Extract the (x, y) coordinate from the center of the cell holding the provided text.  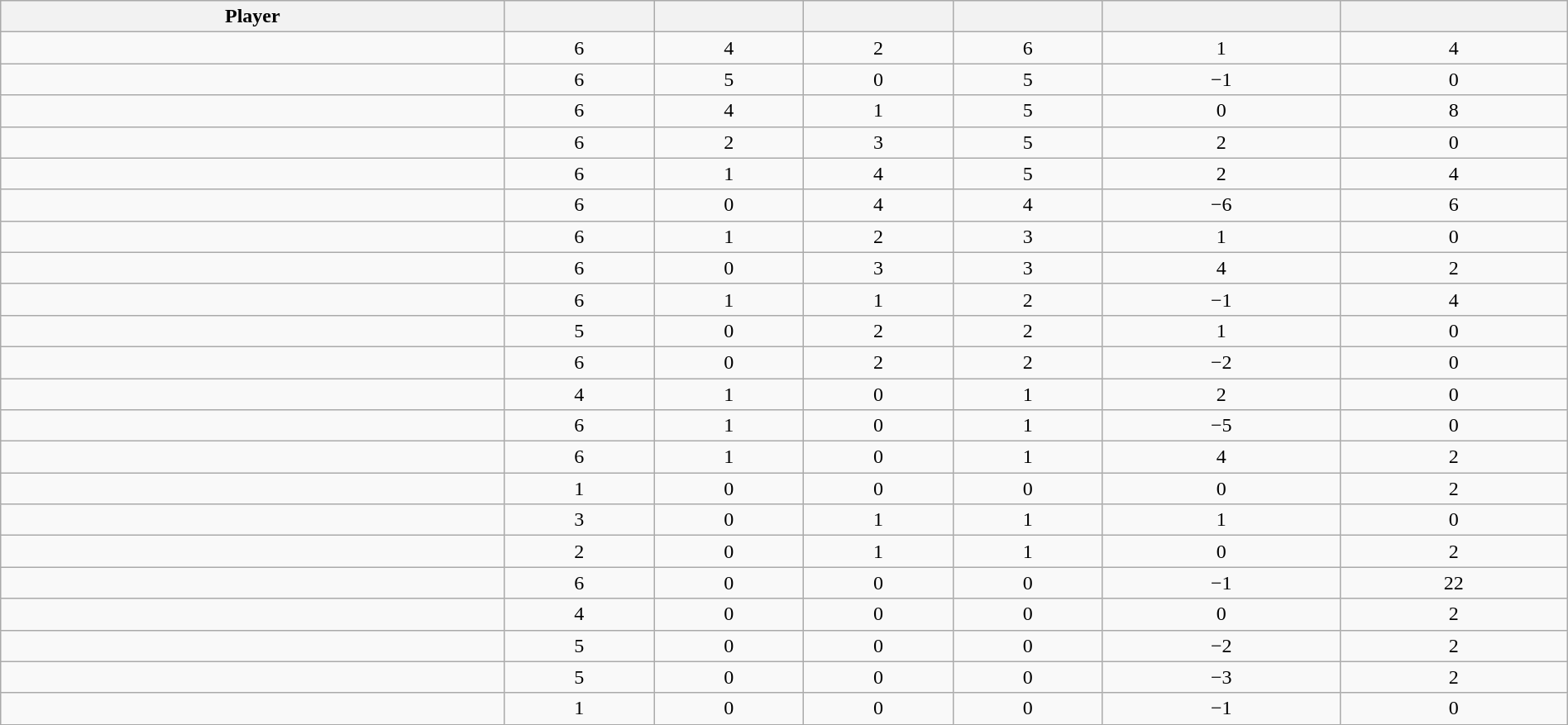
Player (253, 17)
−3 (1221, 677)
−5 (1221, 426)
−6 (1221, 205)
22 (1454, 583)
8 (1454, 111)
